Pinpoint the cell where the given text exists, returning its (X, Y) midpoint coordinate. 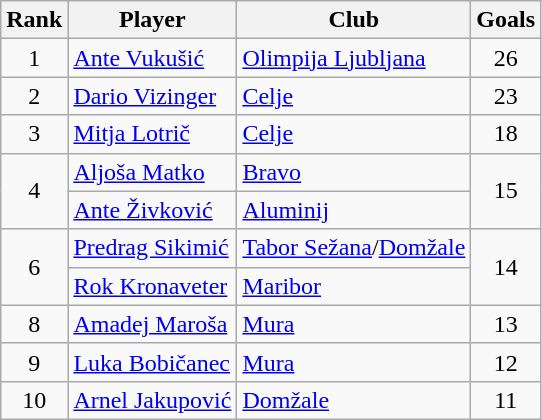
Predrag Sikimić (152, 248)
6 (34, 267)
Bravo (354, 172)
13 (506, 324)
Maribor (354, 286)
26 (506, 58)
Player (152, 20)
Ante Živković (152, 210)
Mitja Lotrič (152, 134)
3 (34, 134)
14 (506, 267)
Aluminij (354, 210)
1 (34, 58)
Rank (34, 20)
Domžale (354, 400)
Rok Kronaveter (152, 286)
10 (34, 400)
Club (354, 20)
Goals (506, 20)
Luka Bobičanec (152, 362)
Tabor Sežana/Domžale (354, 248)
15 (506, 191)
9 (34, 362)
11 (506, 400)
18 (506, 134)
Ante Vukušić (152, 58)
Amadej Maroša (152, 324)
12 (506, 362)
8 (34, 324)
Dario Vizinger (152, 96)
23 (506, 96)
4 (34, 191)
Olimpija Ljubljana (354, 58)
Aljoša Matko (152, 172)
2 (34, 96)
Arnel Jakupović (152, 400)
